Scan for the cell matching the given text and deliver its [X, Y] coordinate at center. 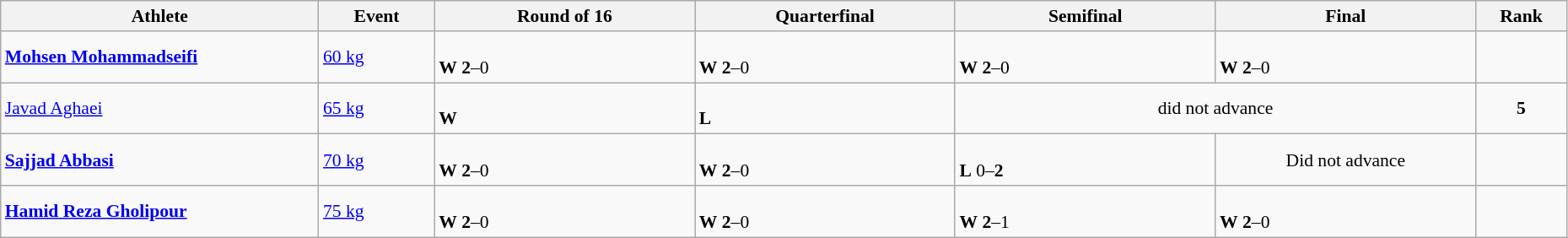
60 kg [376, 57]
Did not advance [1346, 160]
Javad Aghaei [160, 108]
Semifinal [1085, 16]
Rank [1522, 16]
75 kg [376, 211]
Hamid Reza Gholipour [160, 211]
70 kg [376, 160]
L [825, 108]
Mohsen Mohammadseifi [160, 57]
Event [376, 16]
did not advance [1215, 108]
L 0–2 [1085, 160]
Sajjad Abbasi [160, 160]
W 2–1 [1085, 211]
Quarterfinal [825, 16]
5 [1522, 108]
Athlete [160, 16]
Round of 16 [565, 16]
65 kg [376, 108]
W [565, 108]
Final [1346, 16]
